Return the (X, Y) coordinate for the center point of the cell that contains the specified text.  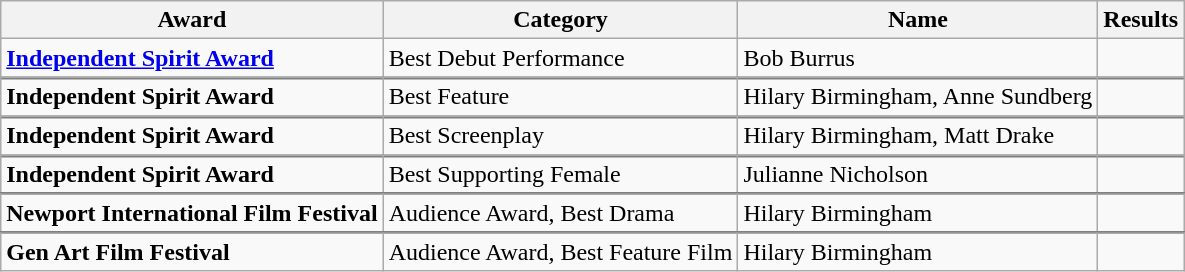
Best Supporting Female (560, 174)
Best Screenplay (560, 136)
Award (192, 20)
Results (1141, 20)
Hilary Birmingham, Anne Sundberg (918, 98)
Best Debut Performance (560, 58)
Best Feature (560, 98)
Audience Award, Best Drama (560, 214)
Category (560, 20)
Name (918, 20)
Bob Burrus (918, 58)
Audience Award, Best Feature Film (560, 252)
Newport International Film Festival (192, 214)
Julianne Nicholson (918, 174)
Hilary Birmingham, Matt Drake (918, 136)
Gen Art Film Festival (192, 252)
